Return (X, Y) of the center of cell containing provided text 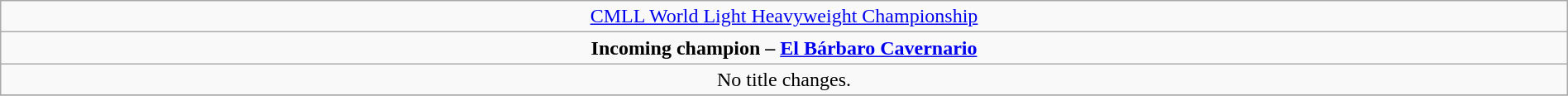
CMLL World Light Heavyweight Championship (784, 17)
No title changes. (784, 79)
Incoming champion – El Bárbaro Cavernario (784, 48)
